Search for the cell housing the specified text and yield its (X, Y) center coordinate. 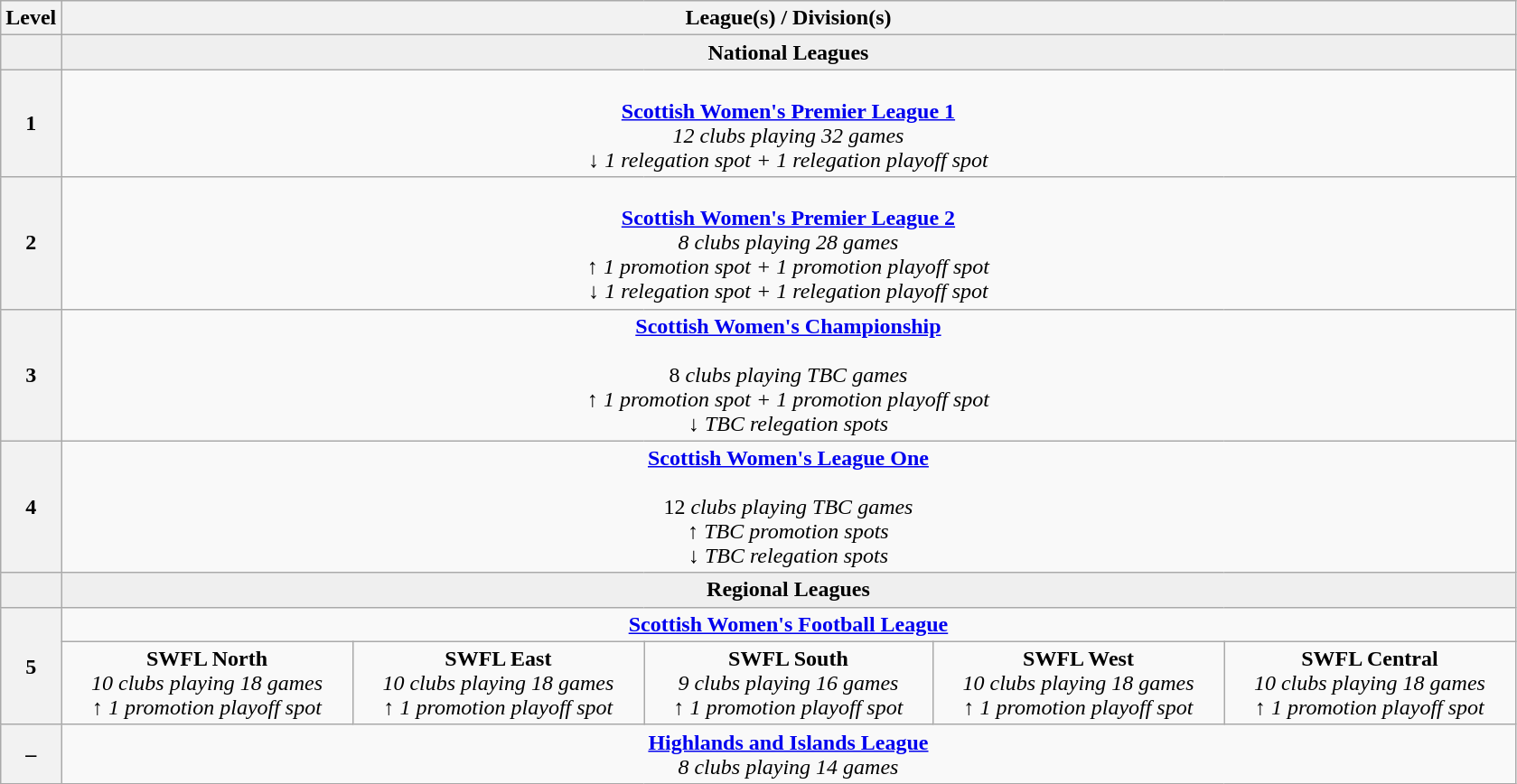
Scottish Women's Football League (788, 624)
SWFL Central10 clubs playing 18 games ↑ 1 promotion playoff spot (1370, 683)
2 (31, 243)
Level (31, 18)
National Leagues (788, 52)
– (31, 753)
1 (31, 123)
Scottish Women's League One12 clubs playing TBC games ↑ TBC promotion spots ↓ TBC relegation spots (788, 507)
3 (31, 375)
4 (31, 507)
SWFL East10 clubs playing 18 games ↑ 1 promotion playoff spot (498, 683)
League(s) / Division(s) (788, 18)
Highlands and Islands League8 clubs playing 14 games (788, 753)
SWFL West10 clubs playing 18 games ↑ 1 promotion playoff spot (1078, 683)
SWFL North10 clubs playing 18 games ↑ 1 promotion playoff spot (207, 683)
Scottish Women's Championship8 clubs playing TBC games ↑ 1 promotion spot + 1 promotion playoff spot ↓ TBC relegation spots (788, 375)
5 (31, 666)
Regional Leagues (788, 590)
SWFL South9 clubs playing 16 games ↑ 1 promotion playoff spot (789, 683)
Scottish Women's Premier League 1 12 clubs playing 32 games ↓ 1 relegation spot + 1 relegation playoff spot (788, 123)
